Extract the [X, Y] coordinate from the center of the cell holding the provided text.  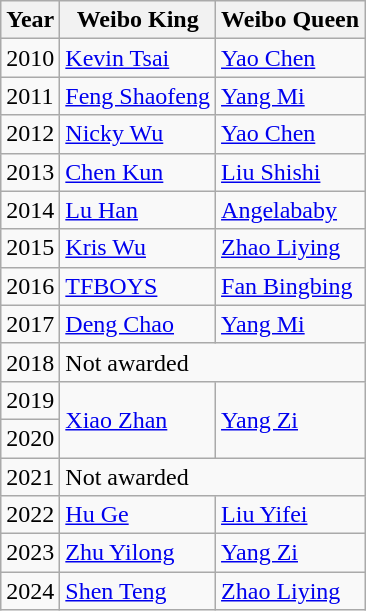
Liu Yifei [290, 515]
Weibo Queen [290, 20]
2014 [30, 210]
Deng Chao [138, 324]
Shen Teng [138, 591]
Kris Wu [138, 248]
2020 [30, 438]
2023 [30, 553]
Zhu Yilong [138, 553]
2015 [30, 248]
Angelababy [290, 210]
Feng Shaofeng [138, 96]
Weibo King [138, 20]
2019 [30, 400]
2024 [30, 591]
Chen Kun [138, 172]
2021 [30, 477]
TFBOYS [138, 286]
2022 [30, 515]
2012 [30, 134]
2017 [30, 324]
2011 [30, 96]
Xiao Zhan [138, 419]
2018 [30, 362]
Fan Bingbing [290, 286]
Nicky Wu [138, 134]
Hu Ge [138, 515]
Lu Han [138, 210]
2016 [30, 286]
Liu Shishi [290, 172]
2013 [30, 172]
Year [30, 20]
2010 [30, 58]
Kevin Tsai [138, 58]
